Determine the [x, y] coordinate at the center of the cell enclosing the given text.  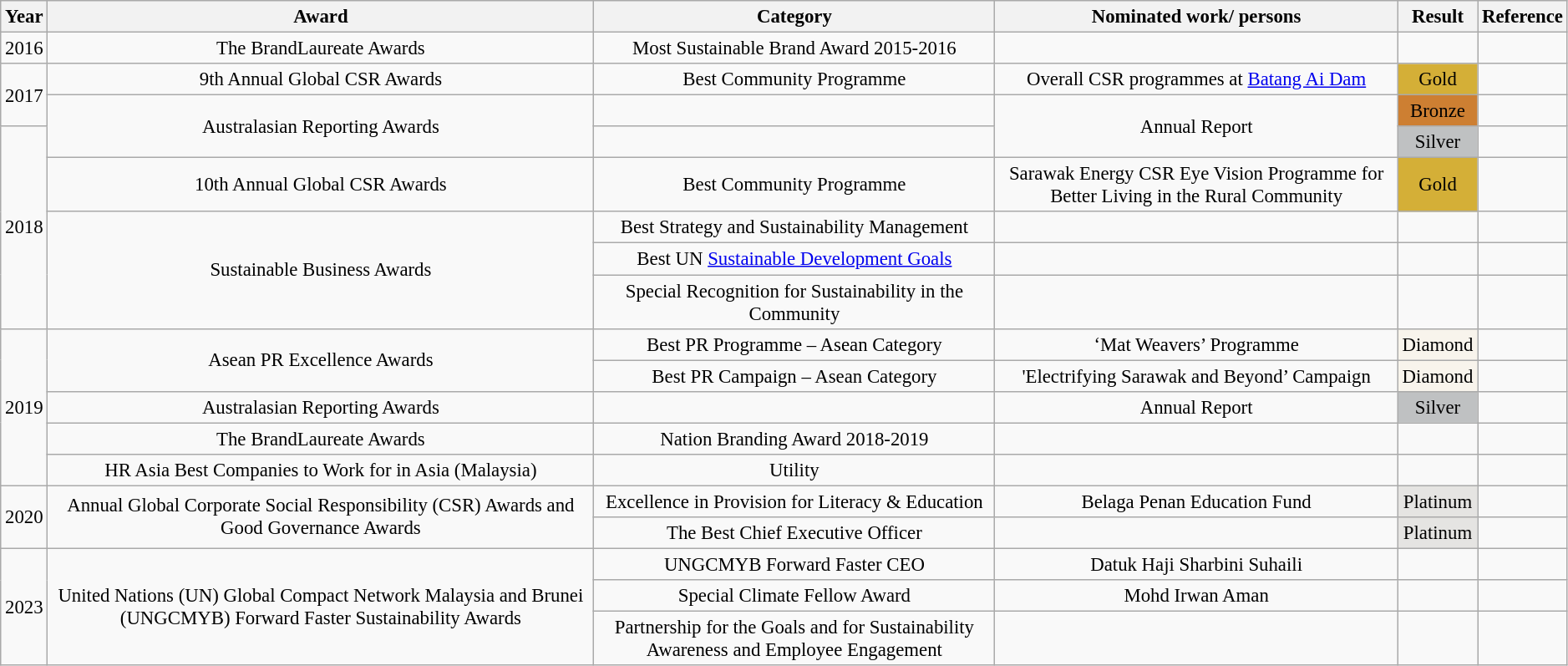
Sustainable Business Awards [321, 271]
Most Sustainable Brand Award 2015-2016 [794, 48]
Annual Global Corporate Social Responsibility (CSR) Awards and Good Governance Awards [321, 516]
2018 [24, 227]
Best PR Campaign – Asean Category [794, 376]
Reference [1523, 17]
9th Annual Global CSR Awards [321, 79]
2019 [24, 407]
Mohd Irwan Aman [1196, 596]
Best Strategy and Sustainability Management [794, 228]
2020 [24, 516]
2023 [24, 607]
The Best Chief Executive Officer [794, 533]
UNGCMYB Forward Faster CEO [794, 564]
Excellence in Provision for Literacy & Education [794, 501]
Special Recognition for Sustainability in the Community [794, 302]
2016 [24, 48]
Belaga Penan Education Fund [1196, 501]
Nation Branding Award 2018-2019 [794, 439]
10th Annual Global CSR Awards [321, 186]
Result [1437, 17]
Utility [794, 470]
Award [321, 17]
Special Climate Fellow Award [794, 596]
Sarawak Energy CSR Eye Vision Programme for Better Living in the Rural Community [1196, 186]
Best PR Programme – Asean Category [794, 344]
‘Mat Weavers’ Programme [1196, 344]
Overall CSR programmes at Batang Ai Dam [1196, 79]
Best UN Sustainable Development Goals [794, 259]
HR Asia Best Companies to Work for in Asia (Malaysia) [321, 470]
Partnership for the Goals and for Sustainability Awareness and Employee Engagement [794, 638]
'Electrifying Sarawak and Beyond’ Campaign [1196, 376]
Datuk Haji Sharbini Suhaili [1196, 564]
Bronze [1437, 111]
Category [794, 17]
Year [24, 17]
2017 [24, 95]
Nominated work/ persons [1196, 17]
United Nations (UN) Global Compact Network Malaysia and Brunei (UNGCMYB) Forward Faster Sustainability Awards [321, 607]
Asean PR Excellence Awards [321, 359]
